Pinpoint the cell where the given text exists, returning its (x, y) midpoint coordinate. 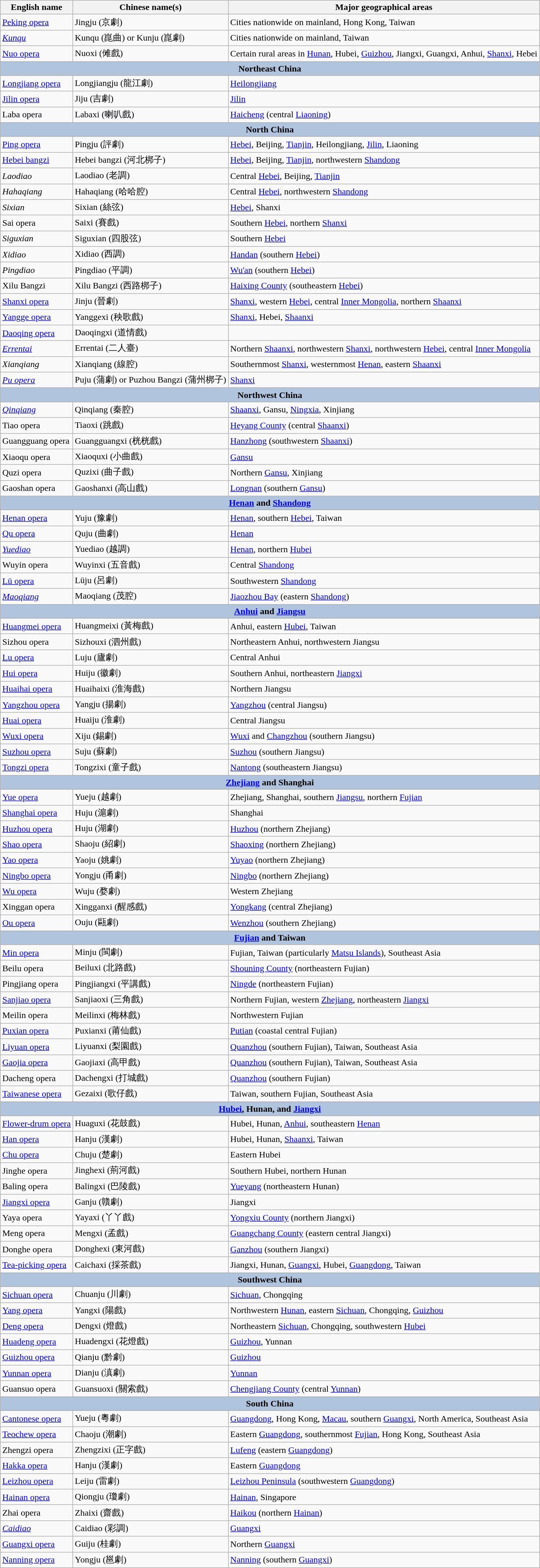
Jiangxi opera (37, 1202)
Suzhou (southern Jiangsu) (384, 752)
Errentai (二人臺) (151, 349)
Southern Hebei, northern Shanxi (384, 223)
Zhaixi (齋戲) (151, 1513)
Taiwan, southern Fujian, Southeast Asia (384, 1094)
Sixian (絲弦) (151, 207)
Hainan, Singapore (384, 1497)
Northern Guangxi (384, 1544)
Xilu Bangzi (37, 285)
Huaiju (淮劇) (151, 721)
Fujian and Taiwan (270, 938)
Lu opera (37, 657)
Hubei, Hunan, Anhui, southeastern Henan (384, 1124)
Pingjiang opera (37, 984)
Gaoshanxi (高山戲) (151, 488)
Liyuanxi (梨園戲) (151, 1047)
Southern Hebei (384, 239)
Meilinxi (梅林戲) (151, 1015)
Western Zhejiang (384, 891)
Ouju (甌劇) (151, 923)
Guangxi opera (37, 1544)
Jilin (384, 99)
Siguxian (四股弦) (151, 239)
Taiwanese opera (37, 1094)
Shanghai opera (37, 813)
Chuju (楚劇) (151, 1155)
Quanzhou (southern Fujian) (384, 1079)
Jiangxi, Hunan, Guangxi, Hubei, Guangdong, Taiwan (384, 1265)
Xilu Bangzi (西路梆子) (151, 285)
Wuyin opera (37, 565)
Yangxi (陽戲) (151, 1310)
Guangdong, Hong Kong, Macau, southern Guangxi, North America, Southeast Asia (384, 1419)
Qu opera (37, 533)
Yangzhou (central Jiangsu) (384, 705)
Zhejiang, Shanghai, southern Jiangsu, northern Fujian (384, 797)
Shaoju (紹劇) (151, 845)
Certain rural areas in Hunan, Hubei, Guizhou, Jiangxi, Guangxi, Anhui, Shanxi, Hebei (384, 54)
Guiju (桂劇) (151, 1544)
Northwestern Fujian (384, 1015)
Meng opera (37, 1233)
Central Anhui (384, 657)
Yangge opera (37, 317)
Gezaixi (歌仔戲) (151, 1094)
Huju (滬劇) (151, 813)
Yayaxi (丫丫戲) (151, 1218)
Daoqing opera (37, 333)
Quzi opera (37, 473)
Xidiao (37, 255)
Wuyinxi (五音戲) (151, 565)
Teochew opera (37, 1434)
Huzhou (northern Zhejiang) (384, 828)
Tongzi opera (37, 767)
Sichuan opera (37, 1295)
Ou opera (37, 923)
Jilin opera (37, 99)
Central Hebei, northwestern Shandong (384, 192)
Yunnan opera (37, 1373)
Sanjiaoxi (三角戲) (151, 1000)
Yang opera (37, 1310)
Leiju (雷劇) (151, 1481)
Mengxi (孟戲) (151, 1233)
Jiaozhou Bay (eastern Shandong) (384, 597)
Chuanju (川劇) (151, 1295)
Pu opera (37, 380)
Hanzhong (southwestern Shaanxi) (384, 441)
Southwestern Shandong (384, 581)
Han opera (37, 1139)
Minju (閩劇) (151, 952)
Meilin opera (37, 1015)
Yuyao (northern Zhejiang) (384, 860)
Huangmeixi (黃梅戲) (151, 626)
Qinqiang (37, 409)
Shanxi, Hebei, Shaanxi (384, 317)
Quju (曲劇) (151, 533)
Nanning opera (37, 1560)
Yuju (豫劇) (151, 518)
Balingxi (巴陵戲) (151, 1186)
Sixian (37, 207)
Xianqiang (37, 364)
Sizhouxi (泗州戲) (151, 642)
Laodiao (37, 176)
Sizhou opera (37, 642)
Saixi (賽戲) (151, 223)
Huai opera (37, 721)
Hebei, Beijing, Tianjin, Heilongjiang, Jilin, Liaoning (384, 145)
Jinju (晉劇) (151, 302)
Yuediao (37, 550)
Yongxiu County (northern Jiangxi) (384, 1218)
Hubei, Hunan, and Jiangxi (270, 1109)
Huaguxi (花鼓戲) (151, 1124)
Jiju (吉劇) (151, 99)
Shanxi, western Hebei, central Inner Mongolia, northern Shaanxi (384, 302)
Hebei, Beijing, Tianjin, northwestern Shandong (384, 160)
Hakka opera (37, 1466)
Nantong (southeastern Jiangsu) (384, 767)
Guangguang opera (37, 441)
Zhai opera (37, 1513)
Dianju (滇劇) (151, 1373)
Peking opera (37, 22)
Lufeng (eastern Guangdong) (384, 1450)
Liyuan opera (37, 1047)
Nuo opera (37, 54)
Tiao opera (37, 426)
Hebei bangzi (37, 160)
Guansuo opera (37, 1389)
Pingdiao (平調) (151, 270)
Shanxi opera (37, 302)
Heilongjiang (384, 83)
Yueju (粵劇) (151, 1419)
Yue opera (37, 797)
Haikou (northern Hainan) (384, 1513)
Xiju (錫劇) (151, 736)
Hainan opera (37, 1497)
Eastern Hubei (384, 1155)
Huadeng opera (37, 1342)
Central Shandong (384, 565)
Gaoshan opera (37, 488)
Haicheng (central Liaoning) (384, 115)
Xiaoqu opera (37, 457)
Xiaoquxi (小曲戲) (151, 457)
Xingganxi (醒感戲) (151, 907)
Sanjiao opera (37, 1000)
Yunnan (384, 1373)
Donghe opera (37, 1249)
Sichuan, Chongqing (384, 1295)
Labaxi (喇叭戲) (151, 115)
Kunqu (37, 38)
Siguxian (37, 239)
Ningde (northeastern Fujian) (384, 984)
Northeast China (270, 68)
Zhejiang and Shanghai (270, 782)
Henan, northern Hubei (384, 550)
Dacheng opera (37, 1079)
Lü opera (37, 581)
Henan (384, 533)
Northwest China (270, 395)
Yueju (越劇) (151, 797)
Wuju (婺劇) (151, 891)
Yaoju (姚劇) (151, 860)
Gaojiaxi (高甲戲) (151, 1062)
South China (270, 1403)
Haixing County (southeastern Hebei) (384, 285)
Henan opera (37, 518)
Tiaoxi (跳戲) (151, 426)
Jiangxi (384, 1202)
Ping opera (37, 145)
Northeastern Anhui, northwestern Jiangsu (384, 642)
Northwestern Hunan, eastern Sichuan, Chongqing, Guizhou (384, 1310)
Yangju (揚劇) (151, 705)
Huzhou opera (37, 828)
Dengxi (燈戲) (151, 1326)
Kunqu (崑曲) or Kunju (崑劇) (151, 38)
Leizhou opera (37, 1481)
Southwest China (270, 1280)
Quzixi (曲子戲) (151, 473)
Xidiao (西調) (151, 255)
Northern Fujian, western Zhejiang, northeastern Jiangxi (384, 1000)
Xinggan opera (37, 907)
Chu opera (37, 1155)
Qiongju (瓊劇) (151, 1497)
Chaoju (潮劇) (151, 1434)
Ganju (贛劇) (151, 1202)
Jinghexi (荊河戲) (151, 1171)
Fujian, Taiwan (particularly Matsu Islands), Southeast Asia (384, 952)
Laba opera (37, 115)
Guansuoxi (關索戲) (151, 1389)
Guangxi (384, 1529)
Guizhou, Yunnan (384, 1342)
Sai opera (37, 223)
Puxian opera (37, 1031)
Longjiangju (龍江劇) (151, 83)
Zhengzi opera (37, 1450)
Central Hebei, Beijing, Tianjin (384, 176)
Tongzixi (童子戲) (151, 767)
Caidiao (彩調) (151, 1529)
Chinese name(s) (151, 7)
Dachengxi (打城戲) (151, 1079)
Yongju (邕劇) (151, 1560)
Shao opera (37, 845)
Flower-drum opera (37, 1124)
Puju (蒲劇) or Puzhou Bangzi (蒲州梆子) (151, 380)
Handan (southern Hebei) (384, 255)
Hubei, Hunan, Shaanxi, Taiwan (384, 1139)
Huaihaixi (淮海戲) (151, 689)
Qianju (黔劇) (151, 1357)
Hebei bangzi (河北梆子) (151, 160)
Huadengxi (花燈戲) (151, 1342)
Longjiang opera (37, 83)
Ningbo opera (37, 876)
Ningbo (northern Zhejiang) (384, 876)
Qinqiang (秦腔) (151, 409)
Southernmost Shanxi, westernmost Henan, eastern Shaanxi (384, 364)
Nanning (southern Guangxi) (384, 1560)
Tea-picking opera (37, 1265)
Gansu (384, 457)
Northeastern Sichuan, Chongqing, southwestern Hubei (384, 1326)
Shaanxi, Gansu, Ningxia, Xinjiang (384, 409)
Jinghe opera (37, 1171)
Wu'an (southern Hebei) (384, 270)
Central Jiangsu (384, 721)
Donghexi (東河戲) (151, 1249)
Chengjiang County (central Yunnan) (384, 1389)
Guizhou (384, 1357)
Yuediao (越調) (151, 550)
Cities nationwide on mainland, Taiwan (384, 38)
Laodiao (老調) (151, 176)
Caichaxi (採茶戲) (151, 1265)
Guizhou opera (37, 1357)
Yangzhou opera (37, 705)
Beilu opera (37, 969)
Shaoxing (northern Zhejiang) (384, 845)
Southern Hubei, northern Hunan (384, 1171)
Wuxi and Changzhou (southern Jiangsu) (384, 736)
Yanggexi (秧歌戲) (151, 317)
Zhengzixi (正字戲) (151, 1450)
Pingjiangxi (平講戲) (151, 984)
Jingju (京劇) (151, 22)
Xianqiang (線腔) (151, 364)
Luju (廬劇) (151, 657)
Guangguangxi (桄桄戲) (151, 441)
Northern Jiangsu (384, 689)
Cities nationwide on mainland, Hong Kong, Taiwan (384, 22)
Suju (蘇劇) (151, 752)
Ganzhou (southern Jiangxi) (384, 1249)
Puxianxi (莆仙戲) (151, 1031)
Eastern Guangdong (384, 1466)
Hahaqiang (37, 192)
Baling opera (37, 1186)
Huaihai opera (37, 689)
Cantonese opera (37, 1419)
Northern Gansu, Xinjiang (384, 473)
Anhui and Jiangsu (270, 611)
Min opera (37, 952)
Leizhou Peninsula (southwestern Guangdong) (384, 1481)
Nuoxi (傩戲) (151, 54)
Beiluxi (北路戲) (151, 969)
Wuxi opera (37, 736)
Hui opera (37, 674)
Wu opera (37, 891)
Huangmei opera (37, 626)
Shanxi (384, 380)
Errentai (37, 349)
Daoqingxi (道情戲) (151, 333)
Guangchang County (eastern central Jiangxi) (384, 1233)
Huju (湖劇) (151, 828)
Shouning County (northeastern Fujian) (384, 969)
Wenzhou (southern Zhejiang) (384, 923)
Eastern Guangdong, southernmost Fujian, Hong Kong, Southeast Asia (384, 1434)
Anhui, eastern Hubei, Taiwan (384, 626)
Henan, southern Hebei, Taiwan (384, 518)
Hebei, Shanxi (384, 207)
North China (270, 129)
Northern Shaanxi, northwestern Shanxi, northwestern Hebei, central Inner Mongolia (384, 349)
Deng opera (37, 1326)
Suzhou opera (37, 752)
English name (37, 7)
Pingdiao (37, 270)
Gaojia opera (37, 1062)
Putian (coastal central Fujian) (384, 1031)
Lüju (呂劇) (151, 581)
Yao opera (37, 860)
Major geographical areas (384, 7)
Yongju (甬劇) (151, 876)
Heyang County (central Shaanxi) (384, 426)
Caidiao (37, 1529)
Maoqiang (茂腔) (151, 597)
Yueyang (northeastern Hunan) (384, 1186)
Hahaqiang (哈哈腔) (151, 192)
Maoqiang (37, 597)
Henan and Shandong (270, 503)
Shanghai (384, 813)
Longnan (southern Gansu) (384, 488)
Yaya opera (37, 1218)
Huiju (徽劇) (151, 674)
Southern Anhui, northeastern Jiangxi (384, 674)
Pingju (評劇) (151, 145)
Yongkang (central Zhejiang) (384, 907)
